Return the [x, y] coordinate for the center point of the cell that contains the specified text.  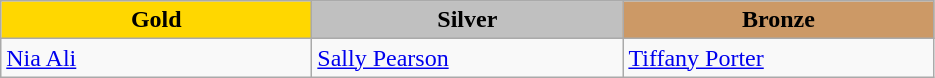
Gold [156, 20]
Tiffany Porter [778, 58]
Silver [468, 20]
Sally Pearson [468, 58]
Bronze [778, 20]
Nia Ali [156, 58]
